Pinpoint the cell where the given text exists, returning its (x, y) midpoint coordinate. 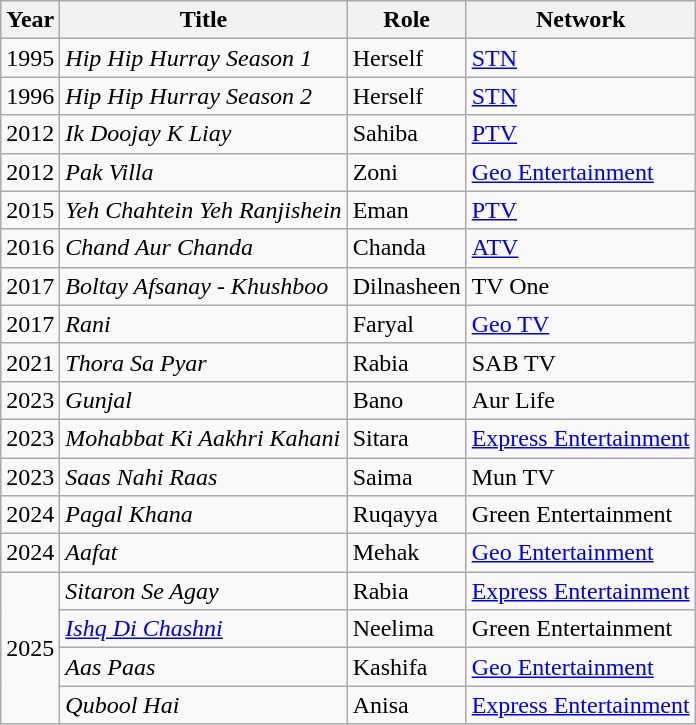
Mun TV (580, 477)
Ruqayya (406, 515)
TV One (580, 286)
Chand Aur Chanda (204, 248)
Zoni (406, 172)
Sahiba (406, 134)
2025 (30, 648)
Aur Life (580, 400)
Anisa (406, 705)
Faryal (406, 324)
Network (580, 20)
Ishq Di Chashni (204, 629)
Ik Doojay K Liay (204, 134)
Thora Sa Pyar (204, 362)
Chanda (406, 248)
Dilnasheen (406, 286)
Kashifa (406, 667)
Bano (406, 400)
Role (406, 20)
Qubool Hai (204, 705)
Boltay Afsanay - Khushboo (204, 286)
Year (30, 20)
Title (204, 20)
Pagal Khana (204, 515)
Geo TV (580, 324)
Mehak (406, 553)
Eman (406, 210)
Sitara (406, 438)
Hip Hip Hurray Season 2 (204, 96)
Mohabbat Ki Aakhri Kahani (204, 438)
Rani (204, 324)
SAB TV (580, 362)
Neelima (406, 629)
Yeh Chahtein Yeh Ranjishein (204, 210)
2016 (30, 248)
Saima (406, 477)
ATV (580, 248)
Aafat (204, 553)
Gunjal (204, 400)
1995 (30, 58)
Saas Nahi Raas (204, 477)
2015 (30, 210)
Sitaron Se Agay (204, 591)
2021 (30, 362)
Pak Villa (204, 172)
Aas Paas (204, 667)
Hip Hip Hurray Season 1 (204, 58)
1996 (30, 96)
